Detect which cell encompasses the target text, then output its (X, Y) center coordinate. 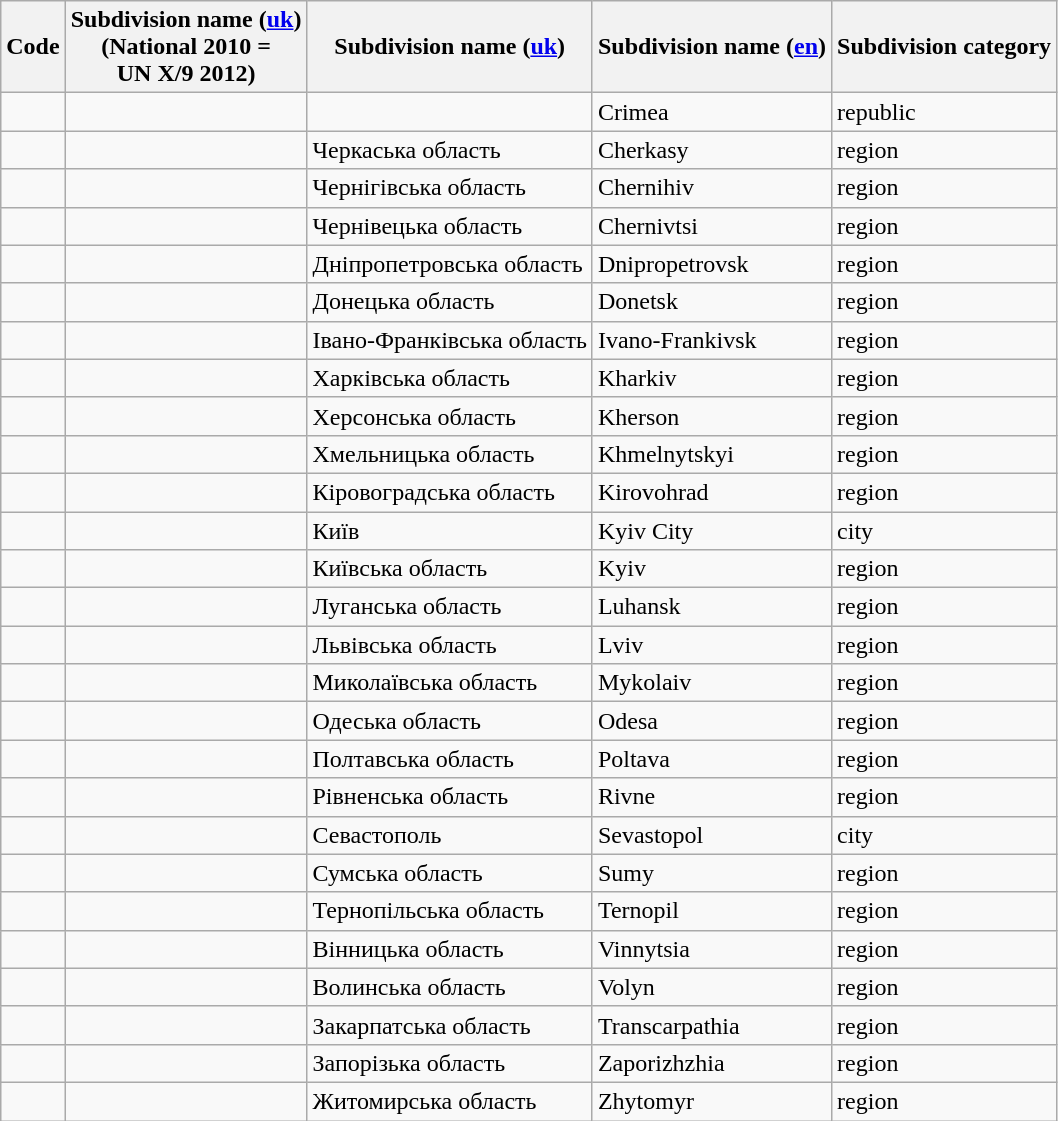
Харківська область (450, 378)
Чернігівська область (450, 188)
Kyiv (712, 569)
Khmelnytskyi (712, 454)
Odesa (712, 721)
Волинська область (450, 987)
Ivano-Frankivsk (712, 340)
Sumy (712, 873)
Миколаївська область (450, 683)
Rivne (712, 797)
Chernivtsi (712, 226)
Vinnytsia (712, 949)
Тернопільська область (450, 911)
Code (33, 47)
Kharkiv (712, 378)
Київська область (450, 569)
Донецька область (450, 302)
Полтавська область (450, 759)
republic (944, 112)
Сумська область (450, 873)
Дніпропетровська область (450, 264)
Одеська область (450, 721)
Житомирська область (450, 1101)
Луганська область (450, 607)
Sevastopol (712, 835)
Cherkasy (712, 150)
Кіровоградська область (450, 492)
Київ (450, 531)
Львівська область (450, 645)
Subdivision name (uk)(National 2010 =UN X/9 2012) (186, 47)
Mykolaiv (712, 683)
Хмельницька область (450, 454)
Kirovohrad (712, 492)
Zhytomyr (712, 1101)
Закарпатська область (450, 1025)
Luhansk (712, 607)
Вінницька область (450, 949)
Poltava (712, 759)
Ternopil (712, 911)
Чернівецька область (450, 226)
Subdivision name (en) (712, 47)
Donetsk (712, 302)
Івано-Франківська область (450, 340)
Crimea (712, 112)
Рівненська область (450, 797)
Subdivision name (uk) (450, 47)
Transcarpathia (712, 1025)
Запорізька область (450, 1063)
Volyn (712, 987)
Subdivision category (944, 47)
Dnipropetrovsk (712, 264)
Черкаська область (450, 150)
Kherson (712, 416)
Lviv (712, 645)
Kyiv City (712, 531)
Херсонська область (450, 416)
Chernihiv (712, 188)
Севастополь (450, 835)
Zaporizhzhia (712, 1063)
